Scan for the cell matching the given text and deliver its (x, y) coordinate at center. 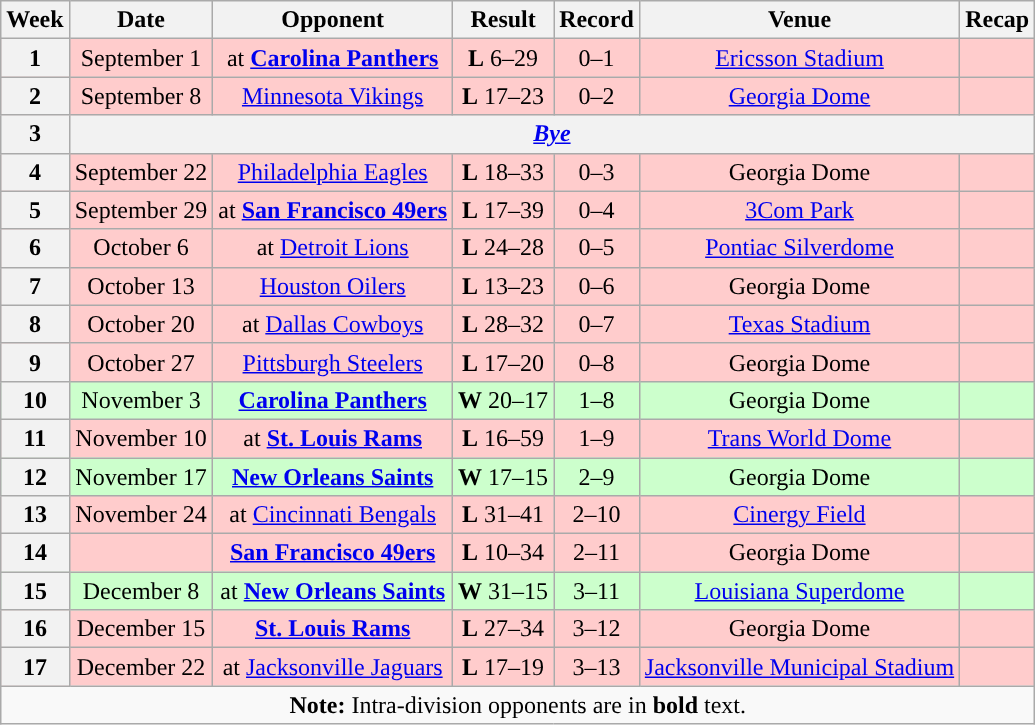
W 31–15 (504, 591)
3–12 (597, 629)
L 6–29 (504, 58)
September 1 (141, 58)
0–5 (597, 248)
3–13 (597, 667)
L 31–41 (504, 515)
November 10 (141, 438)
December 22 (141, 667)
New Orleans Saints (333, 477)
at Carolina Panthers (333, 58)
0–2 (597, 96)
Carolina Panthers (333, 400)
2 (35, 96)
3Com Park (799, 210)
at Detroit Lions (333, 248)
Jacksonville Municipal Stadium (799, 667)
Record (597, 20)
September 29 (141, 210)
2–10 (597, 515)
Recap (998, 20)
13 (35, 515)
November 17 (141, 477)
Note: Intra-division opponents are in bold text. (518, 705)
October 20 (141, 324)
1 (35, 58)
November 24 (141, 515)
Pontiac Silverdome (799, 248)
W 20–17 (504, 400)
October 6 (141, 248)
11 (35, 438)
Trans World Dome (799, 438)
0–7 (597, 324)
November 3 (141, 400)
1–9 (597, 438)
0–6 (597, 286)
Bye (552, 134)
12 (35, 477)
3–11 (597, 591)
17 (35, 667)
7 (35, 286)
December 15 (141, 629)
Cinergy Field (799, 515)
Philadelphia Eagles (333, 172)
L 24–28 (504, 248)
at San Francisco 49ers (333, 210)
Louisiana Superdome (799, 591)
at St. Louis Rams (333, 438)
at New Orleans Saints (333, 591)
Week (35, 20)
L 27–34 (504, 629)
Opponent (333, 20)
0–1 (597, 58)
4 (35, 172)
10 (35, 400)
L 10–34 (504, 553)
September 8 (141, 96)
2–11 (597, 553)
L 28–32 (504, 324)
December 8 (141, 591)
September 22 (141, 172)
8 (35, 324)
L 17–23 (504, 96)
L 18–33 (504, 172)
Result (504, 20)
Minnesota Vikings (333, 96)
0–3 (597, 172)
6 (35, 248)
3 (35, 134)
October 27 (141, 362)
16 (35, 629)
October 13 (141, 286)
2–9 (597, 477)
L 17–39 (504, 210)
1–8 (597, 400)
L 17–19 (504, 667)
at Cincinnati Bengals (333, 515)
Texas Stadium (799, 324)
W 17–15 (504, 477)
at Jacksonville Jaguars (333, 667)
14 (35, 553)
5 (35, 210)
L 17–20 (504, 362)
9 (35, 362)
15 (35, 591)
San Francisco 49ers (333, 553)
Venue (799, 20)
at Dallas Cowboys (333, 324)
Date (141, 20)
L 13–23 (504, 286)
L 16–59 (504, 438)
0–4 (597, 210)
Ericsson Stadium (799, 58)
Houston Oilers (333, 286)
0–8 (597, 362)
Pittsburgh Steelers (333, 362)
St. Louis Rams (333, 629)
